Identify which cell holds the provided text, then report its [X, Y] central coordinate. 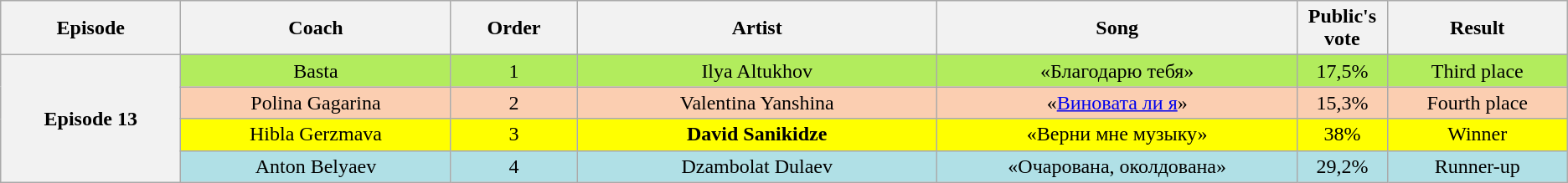
«Верни мне музыку» [1117, 135]
Fourth place [1478, 103]
Valentina Yanshina [757, 103]
Artist [757, 28]
«Очарована, околдована» [1117, 166]
Dzambolat Dulaev [757, 166]
Order [513, 28]
Hibla Gerzmava [316, 135]
15,3% [1342, 103]
Basta [316, 71]
17,5% [1342, 71]
Song [1117, 28]
David Sanikidze [757, 135]
Winner [1478, 135]
«Виновата ли я» [1117, 103]
Episode [90, 28]
«Благодарю тебя» [1117, 71]
Polina Gagarina [316, 103]
Episode 13 [90, 119]
Coach [316, 28]
Result [1478, 28]
Runner-up [1478, 166]
2 [513, 103]
Ilya Altukhov [757, 71]
Anton Belyaev [316, 166]
38% [1342, 135]
4 [513, 166]
3 [513, 135]
Third place [1478, 71]
29,2% [1342, 166]
1 [513, 71]
Public's vote [1342, 28]
